Find where the given text appears and provide that cell's center as [x, y] coordinate. 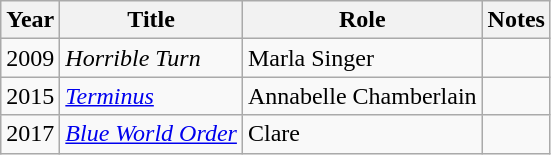
2009 [30, 58]
Notes [516, 20]
Marla Singer [362, 58]
Role [362, 20]
Blue World Order [152, 134]
Year [30, 20]
2017 [30, 134]
Title [152, 20]
Annabelle Chamberlain [362, 96]
Terminus [152, 96]
2015 [30, 96]
Clare [362, 134]
Horrible Turn [152, 58]
